Provide the [X, Y] coordinate of the cell's center where the given text is located.  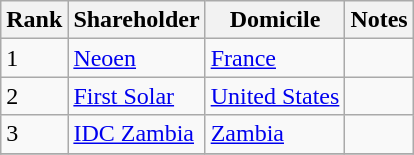
3 [34, 134]
First Solar [136, 96]
IDC Zambia [136, 134]
Notes [379, 20]
France [275, 58]
Shareholder [136, 20]
Domicile [275, 20]
United States [275, 96]
Zambia [275, 134]
Rank [34, 20]
1 [34, 58]
Neoen [136, 58]
2 [34, 96]
